Capture the cell that displays the provided text and extract its [X, Y] central coordinate. 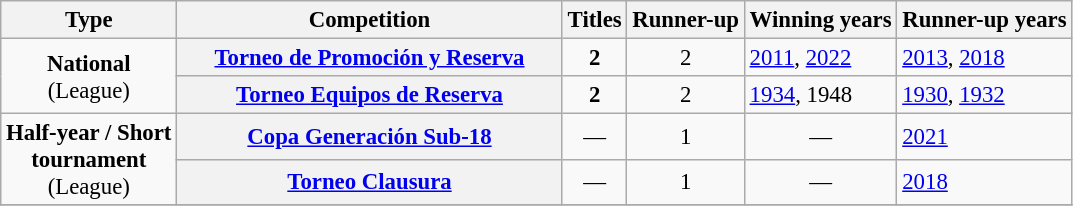
Half-year / Shorttournament(League) [89, 160]
Runner-up years [984, 20]
2011, 2022 [820, 58]
Type [89, 20]
2018 [984, 183]
1930, 1932 [984, 95]
Torneo de Promoción y Reserva [370, 58]
Torneo Clausura [370, 183]
Runner-up [686, 20]
2013, 2018 [984, 58]
2021 [984, 137]
1934, 1948 [820, 95]
Torneo Equipos de Reserva [370, 95]
Copa Generación Sub-18 [370, 137]
Titles [594, 20]
Competition [370, 20]
National(League) [89, 76]
Winning years [820, 20]
